Locate the cell with the specified text and output its [X, Y] center coordinate. 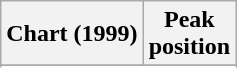
Chart (1999) [72, 34]
Peak position [189, 34]
